Determine the [x, y] coordinate at the center of the cell enclosing the given text.  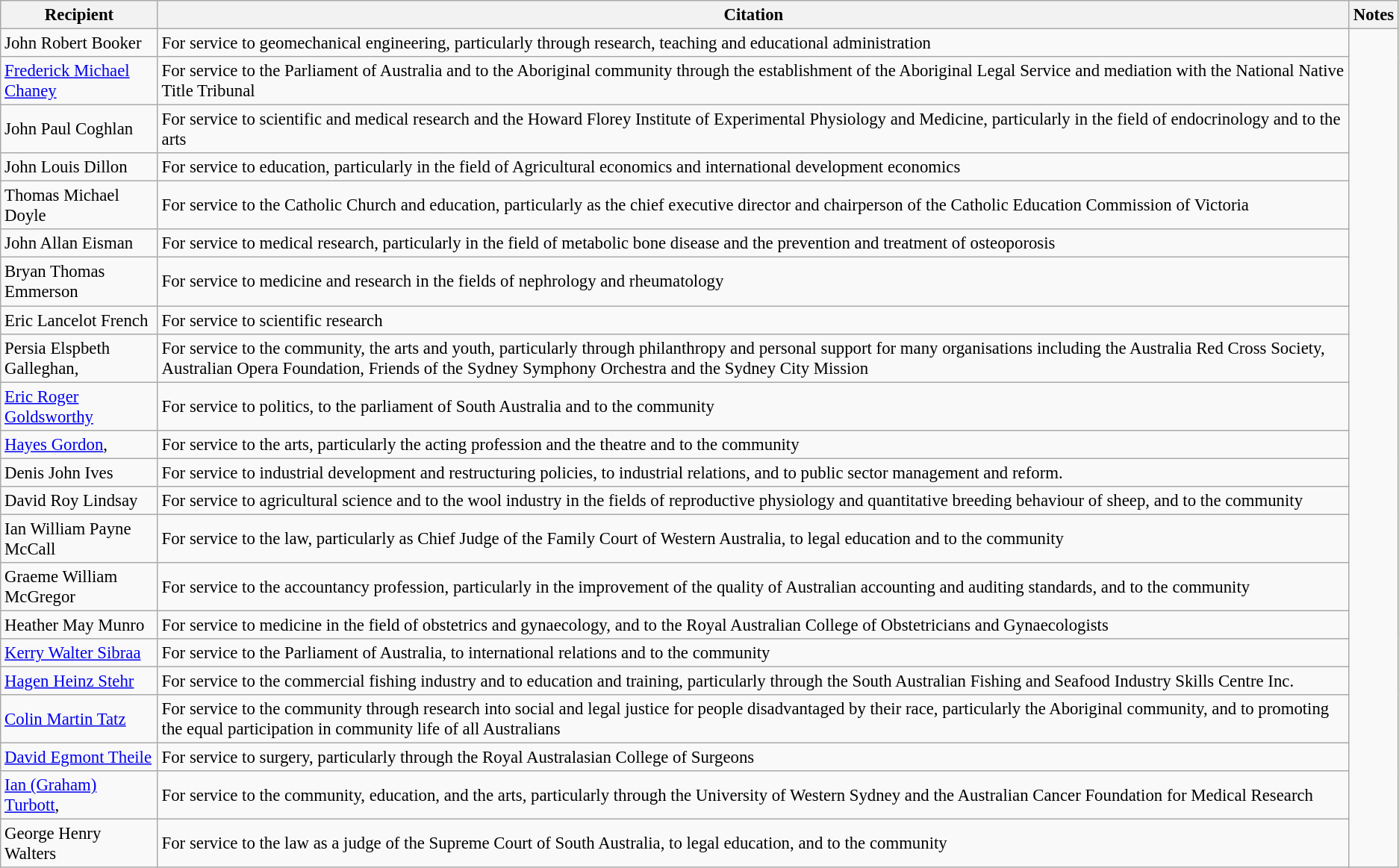
For service to medicine in the field of obstetrics and gynaecology, and to the Royal Australian College of Obstetricians and Gynaecologists [753, 625]
For service to medicine and research in the fields of nephrology and rheumatology [753, 282]
Recipient [79, 15]
Eric Roger Goldsworthy [79, 406]
For service to geomechanical engineering, particularly through research, teaching and educational administration [753, 43]
For service to the arts, particularly the acting profession and the theatre and to the community [753, 444]
For service to medical research, particularly in the field of metabolic bone disease and the prevention and treatment of osteoporosis [753, 244]
Hayes Gordon, [79, 444]
Kerry Walter Sibraa [79, 653]
David Egmont Theile [79, 758]
John Allan Eisman [79, 244]
Bryan Thomas Emmerson [79, 282]
For service to the law, particularly as Chief Judge of the Family Court of Western Australia, to legal education and to the community [753, 539]
Notes [1374, 15]
Eric Lancelot French [79, 320]
For service to the Parliament of Australia, to international relations and to the community [753, 653]
David Roy Lindsay [79, 501]
Frederick Michael Chaney [79, 81]
For service to the law as a judge of the Supreme Court of South Australia, to legal education, and to the community [753, 843]
Graeme William McGregor [79, 587]
Thomas Michael Doyle [79, 206]
John Paul Coghlan [79, 130]
For service to scientific research [753, 320]
Ian William Payne McCall [79, 539]
Colin Martin Tatz [79, 719]
John Robert Booker [79, 43]
George Henry Walters [79, 843]
For service to surgery, particularly through the Royal Australasian College of Surgeons [753, 758]
For service to education, particularly in the field of Agricultural economics and international development economics [753, 167]
Heather May Munro [79, 625]
Hagen Heinz Stehr [79, 681]
For service to politics, to the parliament of South Australia and to the community [753, 406]
Persia Elspbeth Galleghan, [79, 358]
Denis John Ives [79, 472]
Ian (Graham) Turbott, [79, 796]
For service to industrial development and restructuring policies, to industrial relations, and to public sector management and reform. [753, 472]
Citation [753, 15]
John Louis Dillon [79, 167]
